Locate the cell with the specified text and output its (x, y) center coordinate. 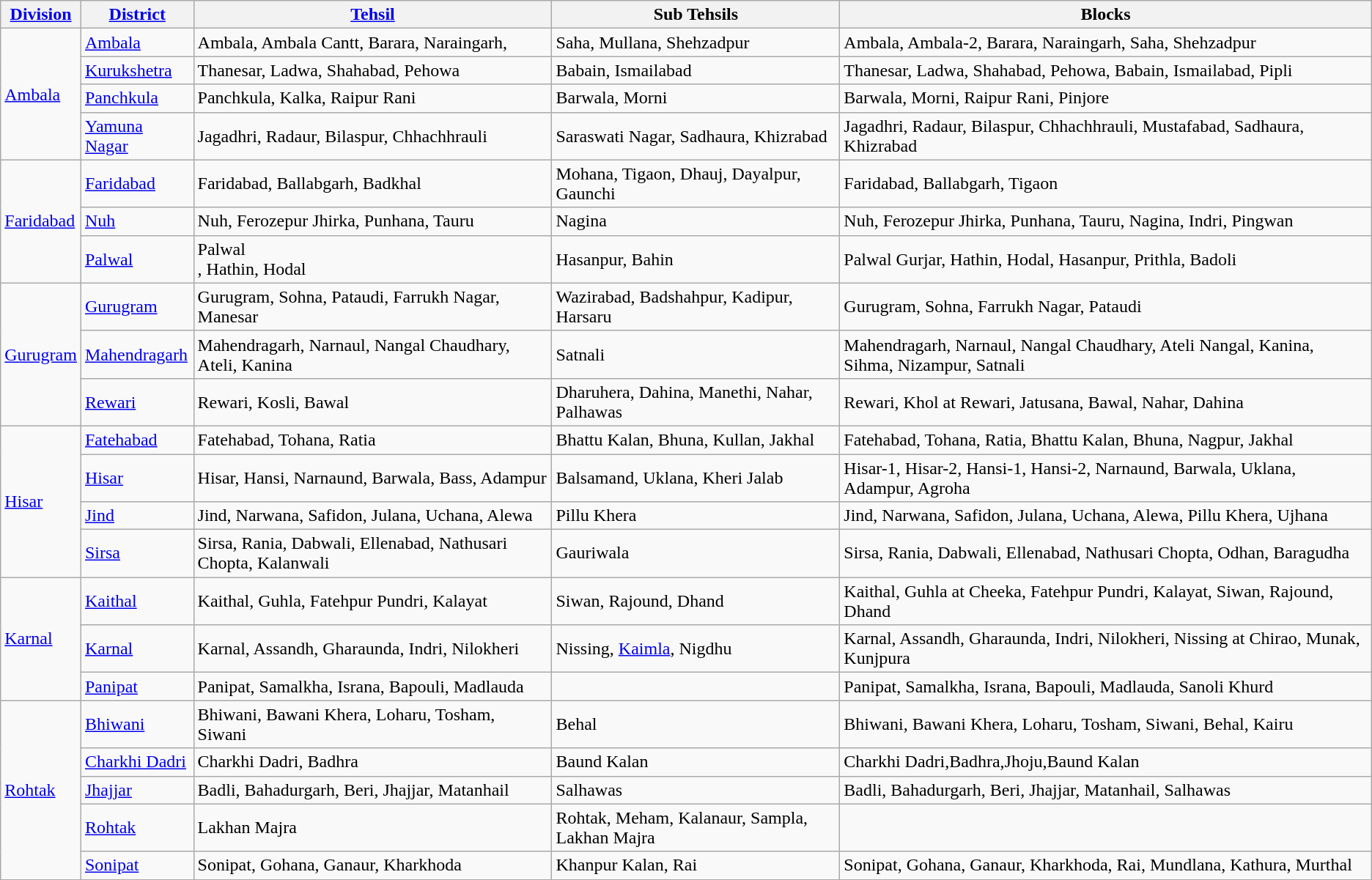
Jind, Narwana, Safidon, Julana, Uchana, Alewa (372, 516)
Palwal (137, 259)
Charkhi Dadri (137, 762)
Gauriwala (696, 554)
Gurugram, Sohna, Farrukh Nagar, Pataudi (1105, 306)
Sonipat, Gohana, Ganaur, Kharkhoda, Rai, Mundlana, Kathura, Murthal (1105, 865)
Rohtak, Meham, Kalanaur, Sampla, Lakhan Majra (696, 828)
Panipat (137, 687)
Gurugram, Sohna, Pataudi, Farrukh Nagar, Manesar (372, 306)
Faridabad, Ballabgarh, Badkhal (372, 183)
Charkhi Dadri,Badhra,Jhoju,Baund Kalan (1105, 762)
Dharuhera, Dahina, Manethi, Nahar, Palhawas (696, 402)
Sirsa (137, 554)
Sub Tehsils (696, 15)
Siwan, Rajound, Dhand (696, 601)
Bhattu Kalan, Bhuna, Kullan, Jakhal (696, 440)
Mahendragarh, Narnaul, Nangal Chaudhary, Ateli Nangal, Kanina, Sihma, Nizampur, Satnali (1105, 355)
Kaithal, Guhla, Fatehpur Pundri, Kalayat (372, 601)
Nagina (696, 221)
Fatehabad (137, 440)
Pillu Khera (696, 516)
Mahendragarh (137, 355)
Balsamand, Uklana, Kheri Jalab (696, 478)
Badli, Bahadurgarh, Beri, Jhajjar, Matanhail, Salhawas (1105, 790)
Thanesar, Ladwa, Shahabad, Pehowa, Babain, Ismailabad, Pipli (1105, 70)
Barwala, Morni, Raipur Rani, Pinjore (1105, 98)
District (137, 15)
Hisar-1, Hisar-2, Hansi-1, Hansi-2, Narnaund, Barwala, Uklana, Adampur, Agroha (1105, 478)
Satnali (696, 355)
Saha, Mullana, Shehzadpur (696, 42)
Rewari (137, 402)
Rewari, Kosli, Bawal (372, 402)
Wazirabad, Badshahpur, Kadipur, Harsaru (696, 306)
Hisar, Hansi, Narnaund, Barwala, Bass, Adampur (372, 478)
Bhiwani, Bawani Khera, Loharu, Tosham, Siwani (372, 724)
Khanpur Kalan, Rai (696, 865)
Barwala, Morni (696, 98)
Jagadhri, Radaur, Bilaspur, Chhachhrauli, Mustafabad, Sadhaura, Khizrabad (1105, 136)
Palwal, Hathin, Hodal (372, 259)
Ambala, Ambala Cantt, Barara, Naraingarh, (372, 42)
Division (41, 15)
Mohana, Tigaon, Dhauj, Dayalpur, Gaunchi (696, 183)
Tehsil (372, 15)
Panipat, Samalkha, Israna, Bapouli, Madlauda (372, 687)
Mahendragarh, Narnaul, Nangal Chaudhary, Ateli, Kanina (372, 355)
Sonipat, Gohana, Ganaur, Kharkhoda (372, 865)
Jind, Narwana, Safidon, Julana, Uchana, Alewa, Pillu Khera, Ujhana (1105, 516)
Kurukshetra (137, 70)
Sirsa, Rania, Dabwali, Ellenabad, Nathusari Chopta, Kalanwali (372, 554)
Jind (137, 516)
Salhawas (696, 790)
Hasanpur, Bahin (696, 259)
Karnal, Assandh, Gharaunda, Indri, Nilokheri (372, 649)
Charkhi Dadri, Badhra (372, 762)
Karnal, Assandh, Gharaunda, Indri, Nilokheri, Nissing at Chirao, Munak, Kunjpura (1105, 649)
Kaithal (137, 601)
Lakhan Majra (372, 828)
Ambala, Ambala-2, Barara, Naraingarh, Saha, Shehzadpur (1105, 42)
Fatehabad, Tohana, Ratia, Bhattu Kalan, Bhuna, Nagpur, Jakhal (1105, 440)
Bhiwani, Bawani Khera, Loharu, Tosham, Siwani, Behal, Kairu (1105, 724)
Baund Kalan (696, 762)
Sirsa, Rania, Dabwali, Ellenabad, Nathusari Chopta, Odhan, Baragudha (1105, 554)
Nissing, Kaimla, Nigdhu (696, 649)
Rewari, Khol at Rewari, Jatusana, Bawal, Nahar, Dahina (1105, 402)
Blocks (1105, 15)
Yamuna Nagar (137, 136)
Jhajjar (137, 790)
Nuh (137, 221)
Kaithal, Guhla at Cheeka, Fatehpur Pundri, Kalayat, Siwan, Rajound, Dhand (1105, 601)
Fatehabad, Tohana, Ratia (372, 440)
Panipat, Samalkha, Israna, Bapouli, Madlauda, Sanoli Khurd (1105, 687)
Faridabad, Ballabgarh, Tigaon (1105, 183)
Palwal Gurjar, Hathin, Hodal, Hasanpur, Prithla, Badoli (1105, 259)
Behal (696, 724)
Saraswati Nagar, Sadhaura, Khizrabad (696, 136)
Thanesar, Ladwa, Shahabad, Pehowa (372, 70)
Babain, Ismailabad (696, 70)
Jagadhri, Radaur, Bilaspur, Chhachhrauli (372, 136)
Nuh, Ferozepur Jhirka, Punhana, Tauru, Nagina, Indri, Pingwan (1105, 221)
Bhiwani (137, 724)
Nuh, Ferozepur Jhirka, Punhana, Tauru (372, 221)
Badli, Bahadurgarh, Beri, Jhajjar, Matanhail (372, 790)
Panchkula, Kalka, Raipur Rani (372, 98)
Panchkula (137, 98)
Sonipat (137, 865)
